From the cell containing the given text, extract its center point as [x, y] coordinate. 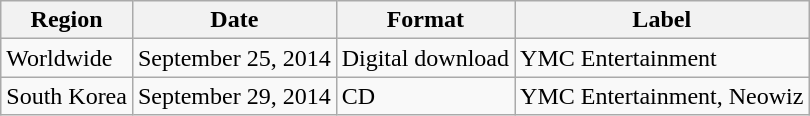
YMC Entertainment [662, 58]
Digital download [425, 58]
Worldwide [67, 58]
Region [67, 20]
September 25, 2014 [234, 58]
September 29, 2014 [234, 96]
Date [234, 20]
CD [425, 96]
Format [425, 20]
YMC Entertainment, Neowiz [662, 96]
Label [662, 20]
South Korea [67, 96]
